Scan for the cell matching the given text and deliver its (X, Y) coordinate at center. 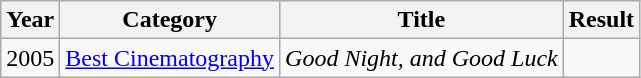
Title (422, 20)
Result (601, 20)
2005 (30, 58)
Year (30, 20)
Good Night, and Good Luck (422, 58)
Best Cinematography (170, 58)
Category (170, 20)
